Detect which cell encompasses the target text, then output its [X, Y] center coordinate. 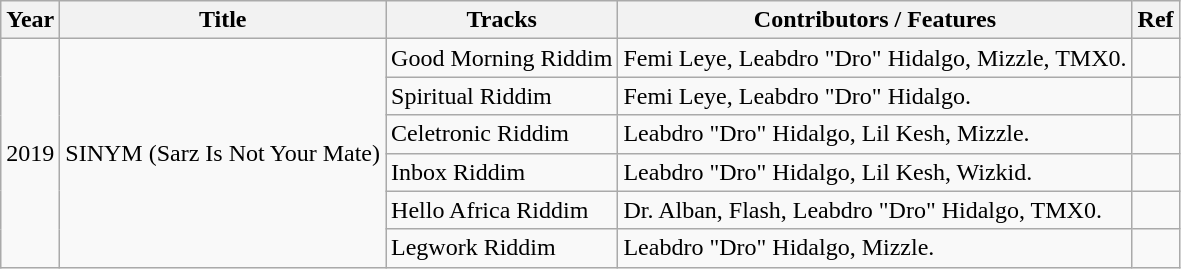
Good Morning Riddim [502, 58]
Leabdro "Dro" Hidalgo, Lil Kesh, Mizzle. [875, 134]
Celetronic Riddim [502, 134]
Leabdro "Dro" Hidalgo, Mizzle. [875, 248]
SINYM (Sarz Is Not Your Mate) [223, 153]
Legwork Riddim [502, 248]
Year [30, 20]
Ref [1156, 20]
Tracks [502, 20]
Femi Leye, Leabdro "Dro" Hidalgo, Mizzle, TMX0. [875, 58]
Title [223, 20]
Leabdro "Dro" Hidalgo, Lil Kesh, Wizkid. [875, 172]
Spiritual Riddim [502, 96]
Hello Africa Riddim [502, 210]
2019 [30, 153]
Contributors / Features [875, 20]
Femi Leye, Leabdro "Dro" Hidalgo. [875, 96]
Dr. Alban, Flash, Leabdro "Dro" Hidalgo, TMX0. [875, 210]
Inbox Riddim [502, 172]
